Detect which cell encompasses the target text, then output its [X, Y] center coordinate. 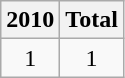
2010 [30, 20]
Total [92, 20]
